Capture the cell that displays the provided text and extract its (x, y) central coordinate. 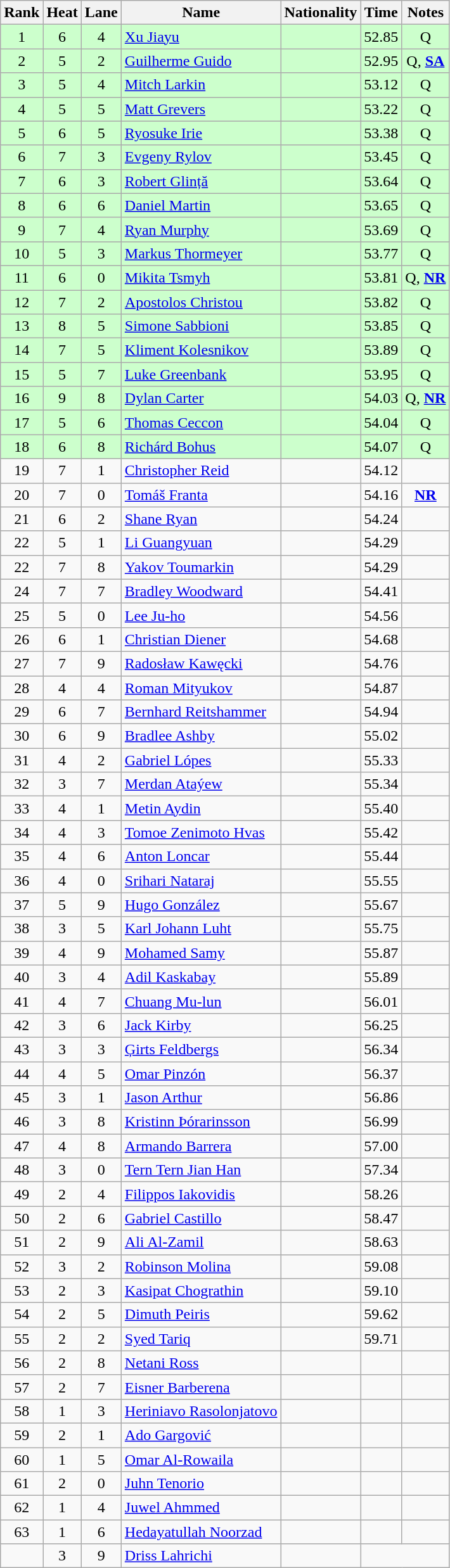
53 (22, 1291)
32 (22, 784)
11 (22, 277)
53.95 (382, 374)
35 (22, 857)
61 (22, 1484)
54.94 (382, 712)
53.69 (382, 229)
Daniel Martin (201, 205)
56.99 (382, 1122)
27 (22, 663)
Ado Gargović (201, 1435)
53.89 (382, 350)
56.86 (382, 1098)
36 (22, 881)
Ģirts Feldbergs (201, 1049)
Lee Ju-ho (201, 615)
40 (22, 977)
56.37 (382, 1074)
43 (22, 1049)
Dimuth Peiris (201, 1315)
Robert Glință (201, 181)
Matt Grevers (201, 109)
Gabriel Castillo (201, 1218)
Lane (101, 13)
Omar Al-Rowaila (201, 1459)
54.03 (382, 398)
44 (22, 1074)
Driss Lahrichi (201, 1556)
Notes (426, 13)
47 (22, 1146)
55.40 (382, 808)
Simone Sabbioni (201, 326)
52.95 (382, 61)
58 (22, 1411)
60 (22, 1459)
Heat (62, 13)
Evgeny Rylov (201, 157)
Bradley Woodward (201, 591)
Li Guangyuan (201, 543)
20 (22, 495)
Kliment Kolesnikov (201, 350)
Juwel Ahmmed (201, 1508)
NR (426, 495)
Luke Greenbank (201, 374)
63 (22, 1532)
Guilherme Guido (201, 61)
58.26 (382, 1194)
Bernhard Reitshammer (201, 712)
50 (22, 1218)
53.65 (382, 205)
Ryan Murphy (201, 229)
Chuang Mu-lun (201, 1001)
Name (201, 13)
55.02 (382, 736)
Tern Tern Jian Han (201, 1170)
Srihari Nataraj (201, 881)
54.87 (382, 687)
Metin Aydin (201, 808)
55.87 (382, 953)
54.07 (382, 447)
57.00 (382, 1146)
59.10 (382, 1291)
Mohamed Samy (201, 953)
18 (22, 447)
59.71 (382, 1339)
17 (22, 423)
53.45 (382, 157)
Time (382, 13)
57 (22, 1387)
48 (22, 1170)
Thomas Ceccon (201, 423)
54.56 (382, 615)
54.12 (382, 471)
59.08 (382, 1266)
Tomáš Franta (201, 495)
Q, SA (426, 61)
55.89 (382, 977)
55 (22, 1339)
54.76 (382, 663)
Armando Barrera (201, 1146)
Omar Pinzón (201, 1074)
54.41 (382, 591)
45 (22, 1098)
Shane Ryan (201, 519)
55.67 (382, 905)
Juhn Tenorio (201, 1484)
31 (22, 760)
10 (22, 253)
Anton Loncar (201, 857)
53.82 (382, 302)
38 (22, 929)
Adil Kaskabay (201, 977)
33 (22, 808)
24 (22, 591)
53.12 (382, 85)
Eisner Barberena (201, 1387)
53.22 (382, 109)
Merdan Ataýew (201, 784)
52.85 (382, 37)
Ali Al-Zamil (201, 1242)
54.24 (382, 519)
Heriniavo Rasolonjatovo (201, 1411)
53.85 (382, 326)
Jack Kirby (201, 1025)
54 (22, 1315)
53.81 (382, 277)
Dylan Carter (201, 398)
52 (22, 1266)
Hugo González (201, 905)
14 (22, 350)
Christopher Reid (201, 471)
62 (22, 1508)
Robinson Molina (201, 1266)
19 (22, 471)
25 (22, 615)
41 (22, 1001)
34 (22, 832)
Roman Mityukov (201, 687)
Markus Thormeyer (201, 253)
Hedayatullah Noorzad (201, 1532)
Kasipat Chograthin (201, 1291)
Mitch Larkin (201, 85)
Xu Jiayu (201, 37)
51 (22, 1242)
56 (22, 1363)
55.42 (382, 832)
56.01 (382, 1001)
Jason Arthur (201, 1098)
Kristinn Þórarinsson (201, 1122)
37 (22, 905)
13 (22, 326)
49 (22, 1194)
54.16 (382, 495)
26 (22, 639)
Yakov Toumarkin (201, 567)
55.75 (382, 929)
54.04 (382, 423)
Nationality (321, 13)
55.55 (382, 881)
16 (22, 398)
28 (22, 687)
Mikita Tsmyh (201, 277)
53.64 (382, 181)
39 (22, 953)
Christian Diener (201, 639)
12 (22, 302)
Radosław Kawęcki (201, 663)
Apostolos Christou (201, 302)
Bradlee Ashby (201, 736)
15 (22, 374)
29 (22, 712)
53.38 (382, 133)
55.34 (382, 784)
Tomoe Zenimoto Hvas (201, 832)
Filippos Iakovidis (201, 1194)
58.63 (382, 1242)
56.25 (382, 1025)
59.62 (382, 1315)
21 (22, 519)
30 (22, 736)
54.68 (382, 639)
Syed Tariq (201, 1339)
Ryosuke Irie (201, 133)
59 (22, 1435)
56.34 (382, 1049)
57.34 (382, 1170)
Karl Johann Luht (201, 929)
Rank (22, 13)
55.44 (382, 857)
46 (22, 1122)
Richárd Bohus (201, 447)
53.77 (382, 253)
55.33 (382, 760)
Gabriel Lópes (201, 760)
42 (22, 1025)
58.47 (382, 1218)
Netani Ross (201, 1363)
